Provide the (x, y) coordinate of the cell's center where the given text is located.  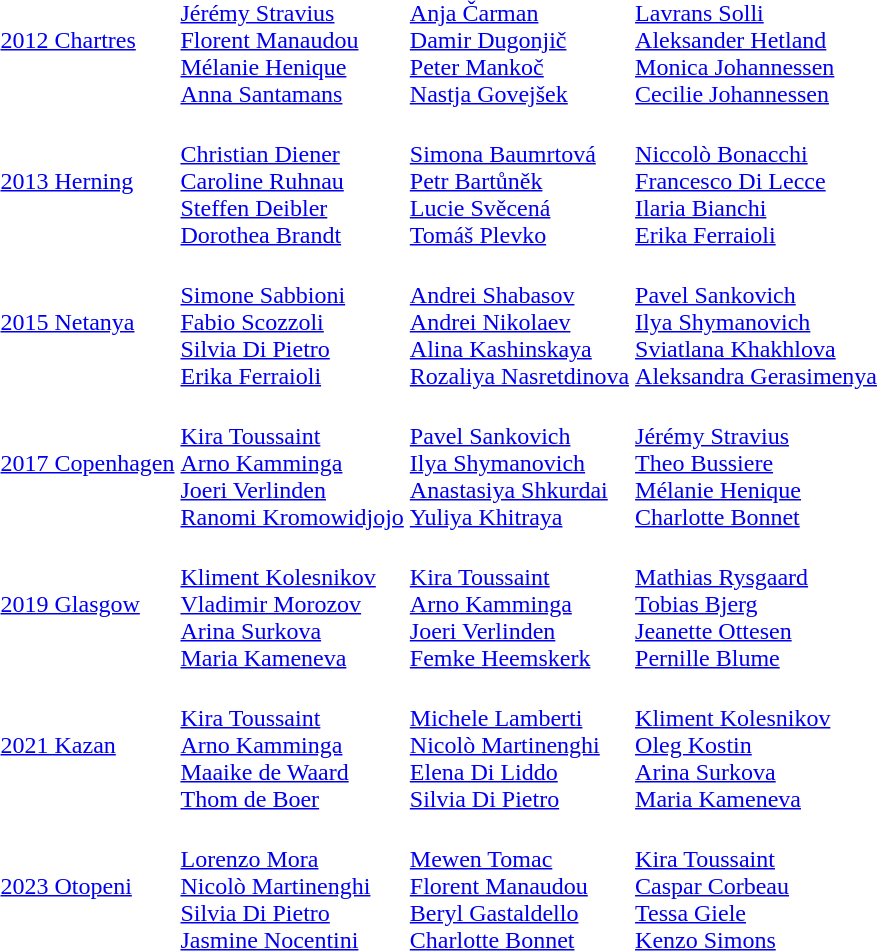
Kira ToussaintArno KammingaJoeri VerlindenRanomi Kromowidjojo (292, 463)
Pavel SankovichIlya ShymanovichAnastasiya ShkurdaiYuliya Khitraya (519, 463)
Andrei ShabasovAndrei NikolaevAlina KashinskayaRozaliya Nasretdinova (519, 322)
Kliment KolesnikovVladimir MorozovArina SurkovaMaria Kameneva (292, 604)
Kira ToussaintArno KammingaJoeri VerlindenFemke Heemskerk (519, 604)
Christian DienerCaroline RuhnauSteffen DeiblerDorothea Brandt (292, 181)
Kira ToussaintArno KammingaMaaike de WaardThom de Boer (292, 745)
Simona BaumrtováPetr BartůněkLucie SvěcenáTomáš Plevko (519, 181)
Michele LambertiNicolò MartinenghiElena Di LiddoSilvia Di Pietro (519, 745)
Simone SabbioniFabio ScozzoliSilvia Di PietroErika Ferraioli (292, 322)
